Extract the (X, Y) coordinate from the center of the cell holding the provided text.  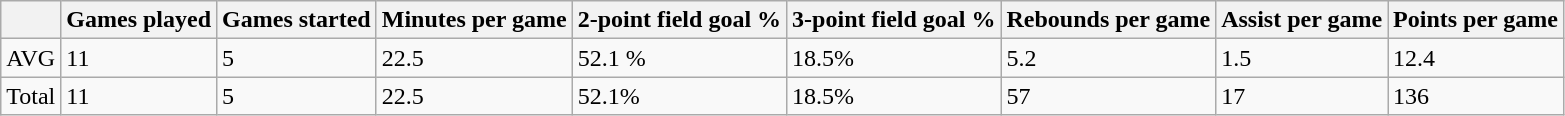
2-point field goal % (679, 20)
57 (1108, 96)
136 (1476, 96)
Games played (139, 20)
Points per game (1476, 20)
Rebounds per game (1108, 20)
52.1 % (679, 58)
Games started (297, 20)
Minutes per game (474, 20)
AVG (31, 58)
5.2 (1108, 58)
17 (1302, 96)
Assist per game (1302, 20)
3-point field goal % (894, 20)
12.4 (1476, 58)
Total (31, 96)
52.1% (679, 96)
1.5 (1302, 58)
